Locate the cell with the specified text and output its (X, Y) center coordinate. 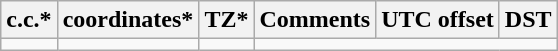
UTC offset (438, 20)
c.c.* (29, 20)
Comments (315, 20)
TZ* (226, 20)
coordinates* (128, 20)
DST (528, 20)
